Find where the given text appears and provide that cell's center as (X, Y) coordinate. 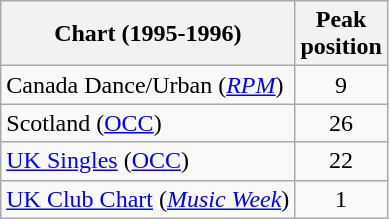
Peakposition (341, 34)
1 (341, 199)
Scotland (OCC) (148, 123)
9 (341, 85)
Chart (1995-1996) (148, 34)
26 (341, 123)
UK Club Chart (Music Week) (148, 199)
22 (341, 161)
UK Singles (OCC) (148, 161)
Canada Dance/Urban (RPM) (148, 85)
